Return the (x, y) coordinate for the center point of the cell that contains the specified text.  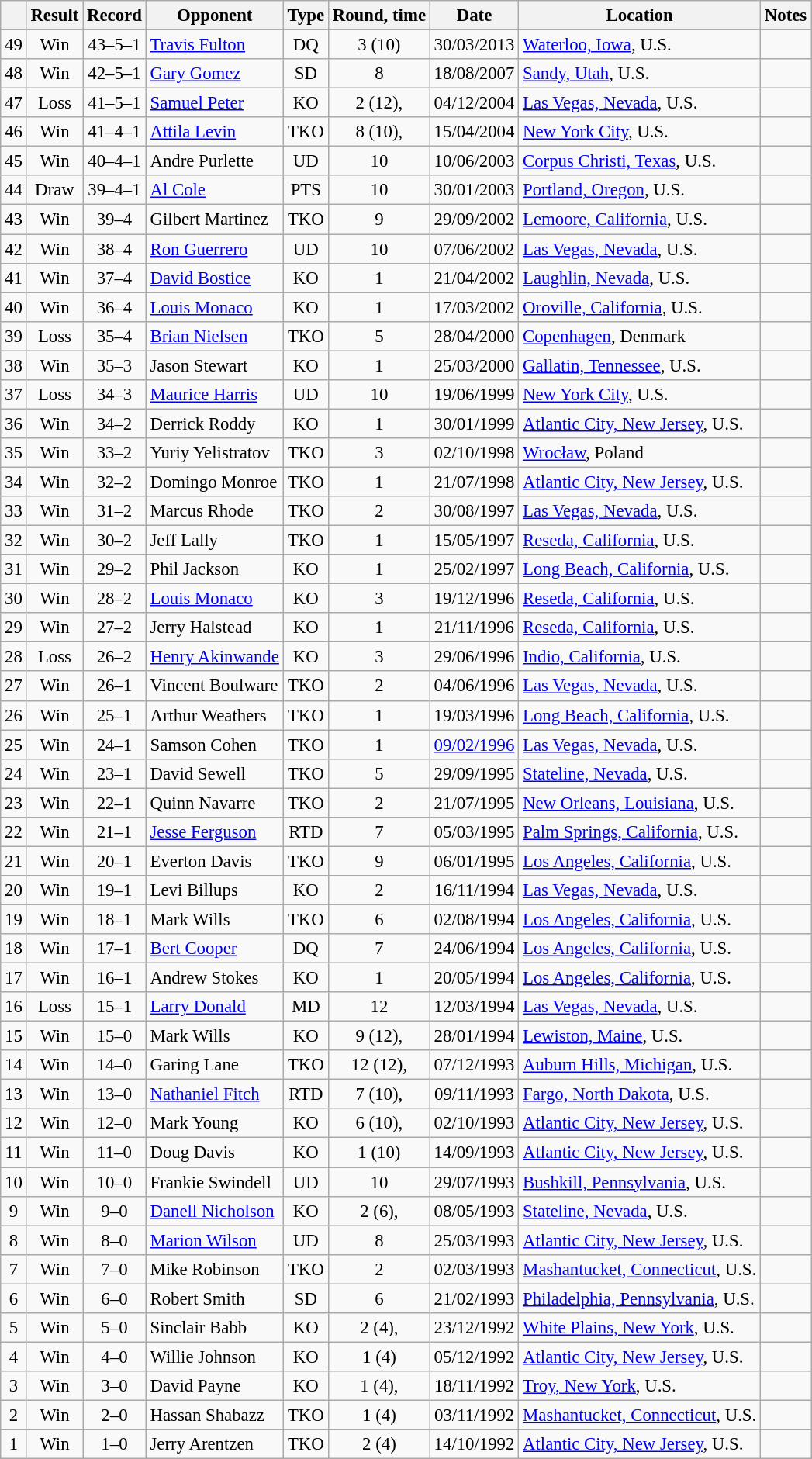
Danell Nicholson (214, 1211)
35–4 (115, 336)
Phil Jackson (214, 569)
02/03/1993 (474, 1269)
New Orleans, Louisiana, U.S. (640, 803)
MD (306, 1007)
26–2 (115, 657)
Copenhagen, Denmark (640, 336)
Levi Billups (214, 890)
5–0 (115, 1328)
Larry Donald (214, 1007)
1 (10) (378, 1153)
2 (6), (378, 1211)
Location (640, 16)
07/12/1993 (474, 1065)
37–4 (115, 278)
36–4 (115, 307)
Brian Nielsen (214, 336)
43–5–1 (115, 45)
17–1 (115, 949)
02/10/1993 (474, 1124)
Maurice Harris (214, 395)
Jason Stewart (214, 365)
Al Cole (214, 190)
34–2 (115, 424)
30 (14, 599)
2–0 (115, 1415)
31 (14, 569)
Garing Lane (214, 1065)
25/02/1997 (474, 569)
20–1 (115, 861)
Gary Gomez (214, 74)
Round, time (378, 16)
46 (14, 132)
Corpus Christi, Texas, U.S. (640, 161)
Troy, New York, U.S. (640, 1386)
4 (14, 1357)
03/11/1992 (474, 1415)
12 (12), (378, 1065)
Marcus Rhode (214, 511)
Jerry Arentzen (214, 1444)
Auburn Hills, Michigan, U.S. (640, 1065)
48 (14, 74)
19 (14, 919)
7 (10), (378, 1094)
04/12/2004 (474, 103)
40–4–1 (115, 161)
21/04/2002 (474, 278)
David Payne (214, 1386)
28 (14, 657)
Andre Purlette (214, 161)
14–0 (115, 1065)
16 (14, 1007)
30–2 (115, 541)
18–1 (115, 919)
22 (14, 832)
PTS (306, 190)
6 (10), (378, 1124)
36 (14, 424)
Fargo, North Dakota, U.S. (640, 1094)
33 (14, 511)
14/09/1993 (474, 1153)
Lemoore, California, U.S. (640, 220)
42–5–1 (115, 74)
Palm Springs, California, U.S. (640, 832)
05/12/1992 (474, 1357)
2 (4), (378, 1328)
29 (14, 628)
25 (14, 745)
Everton Davis (214, 861)
09/02/1996 (474, 745)
02/08/1994 (474, 919)
14/10/1992 (474, 1444)
Gallatin, Tennessee, U.S. (640, 365)
41 (14, 278)
47 (14, 103)
21/11/1996 (474, 628)
21 (14, 861)
02/10/1998 (474, 453)
Notes (786, 16)
13 (14, 1094)
12/03/1994 (474, 1007)
22–1 (115, 803)
1–0 (115, 1444)
6–0 (115, 1298)
Samson Cohen (214, 745)
Opponent (214, 16)
11–0 (115, 1153)
21/07/1998 (474, 482)
David Bostice (214, 278)
Marion Wilson (214, 1240)
21–1 (115, 832)
7–0 (115, 1269)
Waterloo, Iowa, U.S. (640, 45)
Mark Young (214, 1124)
15/05/1997 (474, 541)
49 (14, 45)
27–2 (115, 628)
Bushkill, Pennsylvania, U.S. (640, 1182)
38–4 (115, 249)
37 (14, 395)
39–4 (115, 220)
Philadelphia, Pennsylvania, U.S. (640, 1298)
35–3 (115, 365)
08/05/1993 (474, 1211)
21/02/1993 (474, 1298)
Record (115, 16)
06/01/1995 (474, 861)
19/03/1996 (474, 715)
Yuriy Yelistratov (214, 453)
1 (4), (378, 1386)
Attila Levin (214, 132)
32 (14, 541)
9 (12), (378, 1036)
David Sewell (214, 773)
44 (14, 190)
Samuel Peter (214, 103)
Date (474, 16)
Robert Smith (214, 1298)
Bert Cooper (214, 949)
Lewiston, Maine, U.S. (640, 1036)
11 (14, 1153)
Arthur Weathers (214, 715)
29/07/1993 (474, 1182)
30/01/1999 (474, 424)
24 (14, 773)
28–2 (115, 599)
2 (4) (378, 1444)
23–1 (115, 773)
Travis Fulton (214, 45)
Domingo Monroe (214, 482)
Gilbert Martinez (214, 220)
2 (12), (378, 103)
19–1 (115, 890)
17/03/2002 (474, 307)
Nathaniel Fitch (214, 1094)
23/12/1992 (474, 1328)
3–0 (115, 1386)
3 (10) (378, 45)
29/09/2002 (474, 220)
29–2 (115, 569)
Ron Guerrero (214, 249)
Andrew Stokes (214, 978)
Oroville, California, U.S. (640, 307)
Willie Johnson (214, 1357)
30/03/2013 (474, 45)
34 (14, 482)
Doug Davis (214, 1153)
24–1 (115, 745)
12–0 (115, 1124)
30/08/1997 (474, 511)
Jeff Lally (214, 541)
18/08/2007 (474, 74)
39–4–1 (115, 190)
Mike Robinson (214, 1269)
15–0 (115, 1036)
Henry Akinwande (214, 657)
20 (14, 890)
26 (14, 715)
15/04/2004 (474, 132)
04/06/1996 (474, 686)
Type (306, 16)
Jesse Ferguson (214, 832)
20/05/1994 (474, 978)
32–2 (115, 482)
18 (14, 949)
16/11/1994 (474, 890)
9–0 (115, 1211)
Wrocław, Poland (640, 453)
25/03/1993 (474, 1240)
13–0 (115, 1094)
Laughlin, Nevada, U.S. (640, 278)
26–1 (115, 686)
Sinclair Babb (214, 1328)
Frankie Swindell (214, 1182)
41–4–1 (115, 132)
4–0 (115, 1357)
07/06/2002 (474, 249)
19/06/1999 (474, 395)
15 (14, 1036)
23 (14, 803)
29/06/1996 (474, 657)
18/11/1992 (474, 1386)
Vincent Boulware (214, 686)
8–0 (115, 1240)
8 (10), (378, 132)
33–2 (115, 453)
42 (14, 249)
09/11/1993 (474, 1094)
35 (14, 453)
Quinn Navarre (214, 803)
39 (14, 336)
19/12/1996 (474, 599)
Jerry Halstead (214, 628)
27 (14, 686)
43 (14, 220)
Portland, Oregon, U.S. (640, 190)
45 (14, 161)
Hassan Shabazz (214, 1415)
Indio, California, U.S. (640, 657)
Draw (54, 190)
05/03/1995 (474, 832)
28/04/2000 (474, 336)
41–5–1 (115, 103)
34–3 (115, 395)
25/03/2000 (474, 365)
Derrick Roddy (214, 424)
21/07/1995 (474, 803)
16–1 (115, 978)
Sandy, Utah, U.S. (640, 74)
30/01/2003 (474, 190)
15–1 (115, 1007)
25–1 (115, 715)
10/06/2003 (474, 161)
Result (54, 16)
38 (14, 365)
White Plains, New York, U.S. (640, 1328)
29/09/1995 (474, 773)
14 (14, 1065)
24/06/1994 (474, 949)
31–2 (115, 511)
10–0 (115, 1182)
17 (14, 978)
40 (14, 307)
28/01/1994 (474, 1036)
